Detect which cell encompasses the target text, then output its (x, y) center coordinate. 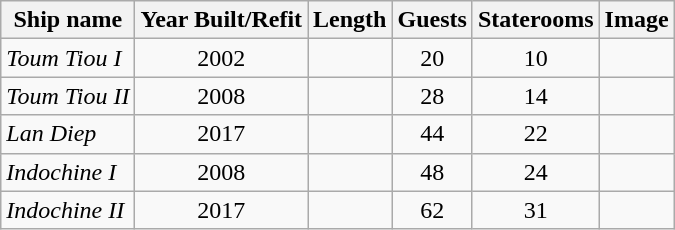
24 (536, 172)
Indochine II (68, 210)
31 (536, 210)
48 (432, 172)
Year Built/Refit (222, 20)
Image (636, 20)
2002 (222, 58)
Staterooms (536, 20)
Length (350, 20)
22 (536, 134)
Toum Tiou II (68, 96)
Lan Diep (68, 134)
14 (536, 96)
62 (432, 210)
Ship name (68, 20)
20 (432, 58)
Guests (432, 20)
10 (536, 58)
Toum Tiou I (68, 58)
Indochine I (68, 172)
28 (432, 96)
44 (432, 134)
